Extract the (X, Y) coordinate from the center of the cell holding the provided text.  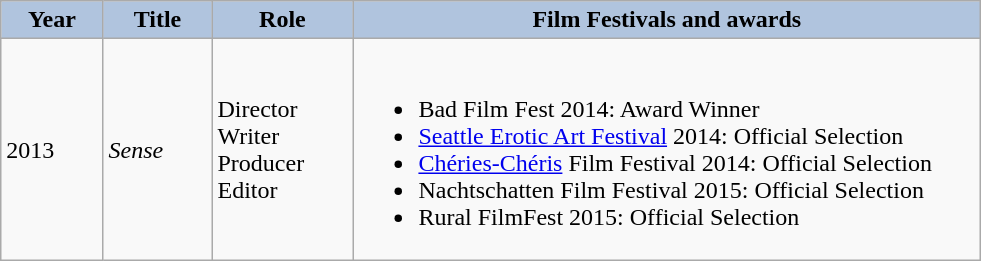
Year (52, 20)
2013 (52, 150)
Film Festivals and awards (667, 20)
Role (282, 20)
DirectorWriterProducerEditor (282, 150)
Sense (158, 150)
Title (158, 20)
